Return the [X, Y] coordinate for the center point of the cell that contains the specified text.  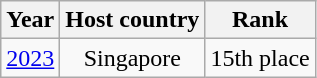
Host country [132, 20]
Rank [260, 20]
Year [30, 20]
15th place [260, 58]
2023 [30, 58]
Singapore [132, 58]
